Determine the [X, Y] coordinate at the center of the cell enclosing the given text.  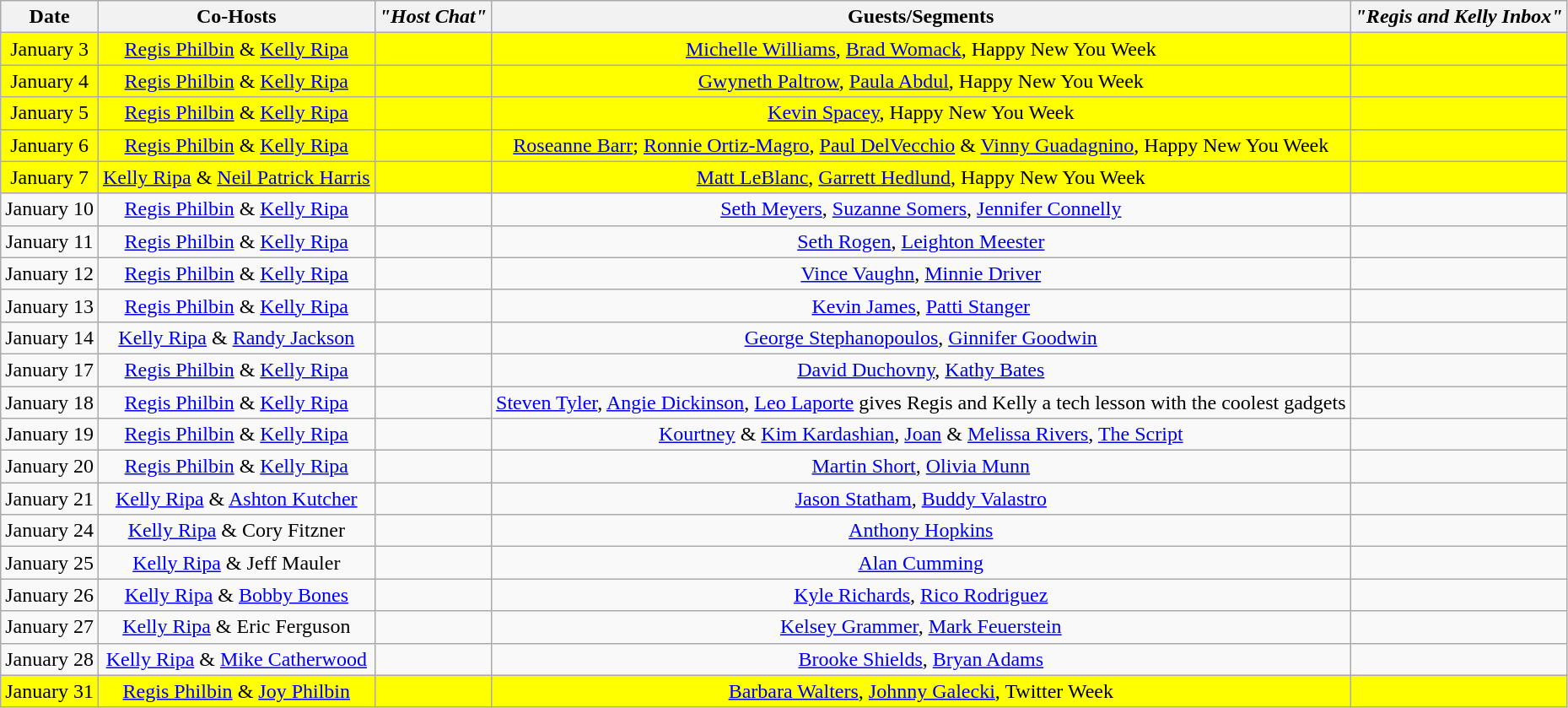
Roseanne Barr; Ronnie Ortiz-Magro, Paul DelVecchio & Vinny Guadagnino, Happy New You Week [921, 145]
Kelly Ripa & Randy Jackson [236, 338]
January 4 [50, 81]
January 25 [50, 563]
Kelly Ripa & Bobby Bones [236, 595]
Martin Short, Olivia Munn [921, 467]
Kelly Ripa & Jeff Mauler [236, 563]
January 18 [50, 403]
January 14 [50, 338]
Kelly Ripa & Cory Fitzner [236, 531]
Barbara Walters, Johnny Galecki, Twitter Week [921, 691]
Seth Meyers, Suzanne Somers, Jennifer Connelly [921, 209]
January 13 [50, 305]
Brooke Shields, Bryan Adams [921, 659]
Kourtney & Kim Kardashian, Joan & Melissa Rivers, The Script [921, 435]
Kelly Ripa & Ashton Kutcher [236, 499]
January 26 [50, 595]
January 21 [50, 499]
"Regis and Kelly Inbox" [1459, 17]
Matt LeBlanc, Garrett Hedlund, Happy New You Week [921, 177]
January 5 [50, 113]
Guests/Segments [921, 17]
Kyle Richards, Rico Rodriguez [921, 595]
Michelle Williams, Brad Womack, Happy New You Week [921, 49]
Kevin Spacey, Happy New You Week [921, 113]
January 10 [50, 209]
Steven Tyler, Angie Dickinson, Leo Laporte gives Regis and Kelly a tech lesson with the coolest gadgets [921, 403]
January 28 [50, 659]
January 12 [50, 273]
January 17 [50, 370]
January 19 [50, 435]
Kelsey Grammer, Mark Feuerstein [921, 627]
Co-Hosts [236, 17]
Kelly Ripa & Mike Catherwood [236, 659]
January 3 [50, 49]
Date [50, 17]
Kevin James, Patti Stanger [921, 305]
George Stephanopoulos, Ginnifer Goodwin [921, 338]
January 7 [50, 177]
Alan Cumming [921, 563]
"Host Chat" [433, 17]
Anthony Hopkins [921, 531]
January 20 [50, 467]
January 6 [50, 145]
David Duchovny, Kathy Bates [921, 370]
Gwyneth Paltrow, Paula Abdul, Happy New You Week [921, 81]
Regis Philbin & Joy Philbin [236, 691]
January 27 [50, 627]
January 11 [50, 241]
Jason Statham, Buddy Valastro [921, 499]
Vince Vaughn, Minnie Driver [921, 273]
January 31 [50, 691]
January 24 [50, 531]
Seth Rogen, Leighton Meester [921, 241]
Kelly Ripa & Neil Patrick Harris [236, 177]
Kelly Ripa & Eric Ferguson [236, 627]
